For the text-containing cell, return its midpoint in [X, Y] coordinate format. 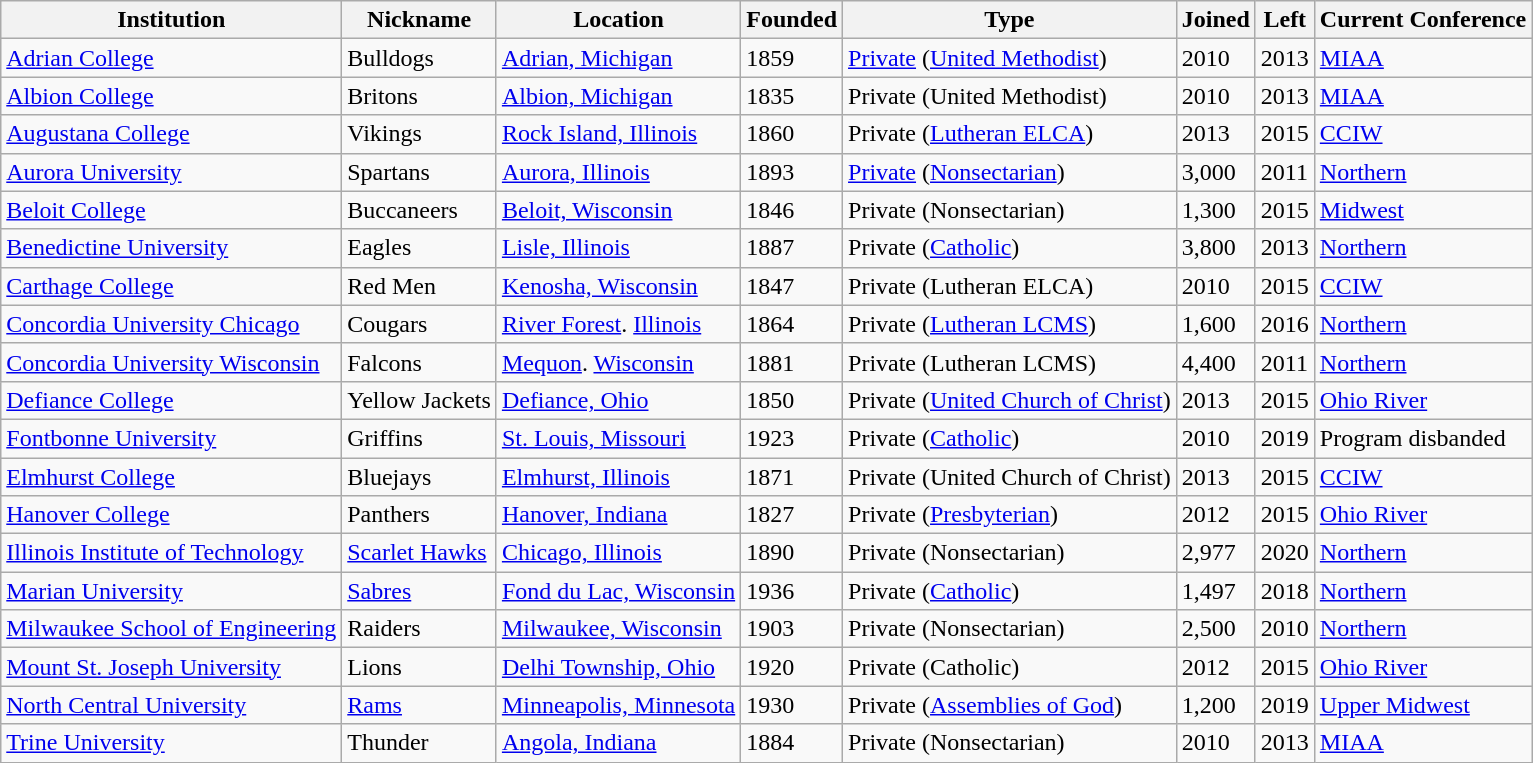
1920 [792, 667]
1893 [792, 172]
North Central University [172, 705]
2016 [1284, 324]
1859 [792, 58]
Defiance College [172, 400]
Lions [420, 667]
Raiders [420, 629]
Rock Island, Illinois [618, 134]
Delhi Township, Ohio [618, 667]
Current Conference [1422, 20]
Mequon. Wisconsin [618, 362]
1827 [792, 515]
St. Louis, Missouri [618, 438]
1884 [792, 743]
Institution [172, 20]
2,500 [1216, 629]
Sabres [420, 591]
Left [1284, 20]
1847 [792, 286]
Griffins [420, 438]
Panthers [420, 515]
Bulldogs [420, 58]
Fontbonne University [172, 438]
3,800 [1216, 248]
Bluejays [420, 477]
1864 [792, 324]
Type [1010, 20]
Elmhurst College [172, 477]
Thunder [420, 743]
Carthage College [172, 286]
Program disbanded [1422, 438]
Aurora University [172, 172]
Concordia University Chicago [172, 324]
1850 [792, 400]
4,400 [1216, 362]
1,300 [1216, 210]
Chicago, Illinois [618, 553]
1860 [792, 134]
1903 [792, 629]
Adrian, Michigan [618, 58]
Milwaukee, Wisconsin [618, 629]
1930 [792, 705]
Beloit College [172, 210]
1,600 [1216, 324]
Milwaukee School of Engineering [172, 629]
Defiance, Ohio [618, 400]
Angola, Indiana [618, 743]
Lisle, Illinois [618, 248]
2,977 [1216, 553]
Nickname [420, 20]
Minneapolis, Minnesota [618, 705]
1881 [792, 362]
1890 [792, 553]
1887 [792, 248]
Beloit, Wisconsin [618, 210]
Kenosha, Wisconsin [618, 286]
River Forest. Illinois [618, 324]
Yellow Jackets [420, 400]
Aurora, Illinois [618, 172]
Fond du Lac, Wisconsin [618, 591]
Rams [420, 705]
Augustana College [172, 134]
Scarlet Hawks [420, 553]
Trine University [172, 743]
Albion College [172, 96]
Britons [420, 96]
Hanover College [172, 515]
1,200 [1216, 705]
Concordia University Wisconsin [172, 362]
Founded [792, 20]
Elmhurst, Illinois [618, 477]
Spartans [420, 172]
Falcons [420, 362]
Marian University [172, 591]
Midwest [1422, 210]
Mount St. Joseph University [172, 667]
Eagles [420, 248]
Vikings [420, 134]
Albion, Michigan [618, 96]
Cougars [420, 324]
Upper Midwest [1422, 705]
2018 [1284, 591]
Illinois Institute of Technology [172, 553]
1846 [792, 210]
1871 [792, 477]
Private (Presbyterian) [1010, 515]
1,497 [1216, 591]
Hanover, Indiana [618, 515]
Adrian College [172, 58]
1835 [792, 96]
1936 [792, 591]
2020 [1284, 553]
1923 [792, 438]
Benedictine University [172, 248]
Location [618, 20]
Private (Assemblies of God) [1010, 705]
Red Men [420, 286]
3,000 [1216, 172]
Buccaneers [420, 210]
Joined [1216, 20]
